Find where the given text appears and provide that cell's center as (x, y) coordinate. 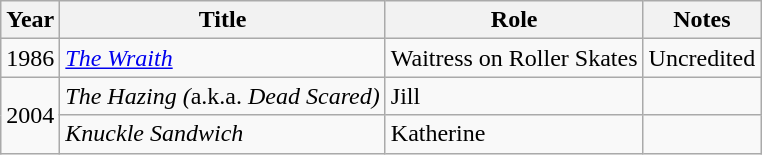
Jill (514, 96)
The Hazing (a.k.a. Dead Scared) (222, 96)
Waitress on Roller Skates (514, 58)
Year (30, 20)
2004 (30, 115)
1986 (30, 58)
Title (222, 20)
Uncredited (702, 58)
Katherine (514, 134)
The Wraith (222, 58)
Notes (702, 20)
Knuckle Sandwich (222, 134)
Role (514, 20)
